Scan for the cell matching the given text and deliver its [x, y] coordinate at center. 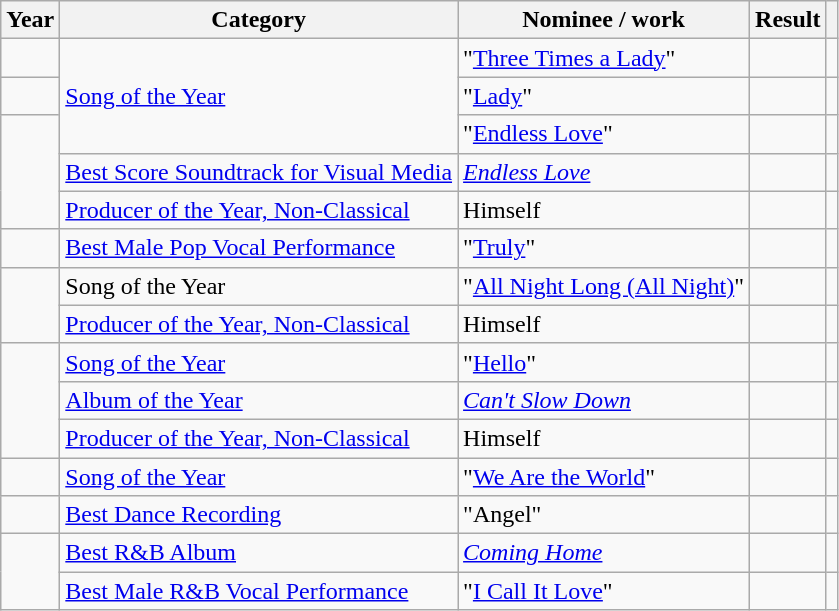
Best Dance Recording [259, 515]
Year [30, 20]
Coming Home [604, 553]
"Lady" [604, 96]
Best Score Soundtrack for Visual Media [259, 172]
Can't Slow Down [604, 400]
Result [788, 20]
"I Call It Love" [604, 591]
"Truly" [604, 248]
Best Male R&B Vocal Performance [259, 591]
"Three Times a Lady" [604, 58]
"All Night Long (All Night)" [604, 286]
Category [259, 20]
Best Male Pop Vocal Performance [259, 248]
"Endless Love" [604, 134]
"Hello" [604, 362]
Endless Love [604, 172]
"We Are the World" [604, 477]
Album of the Year [259, 400]
Best R&B Album [259, 553]
"Angel" [604, 515]
Nominee / work [604, 20]
